Locate the cell with the specified text and output its (x, y) center coordinate. 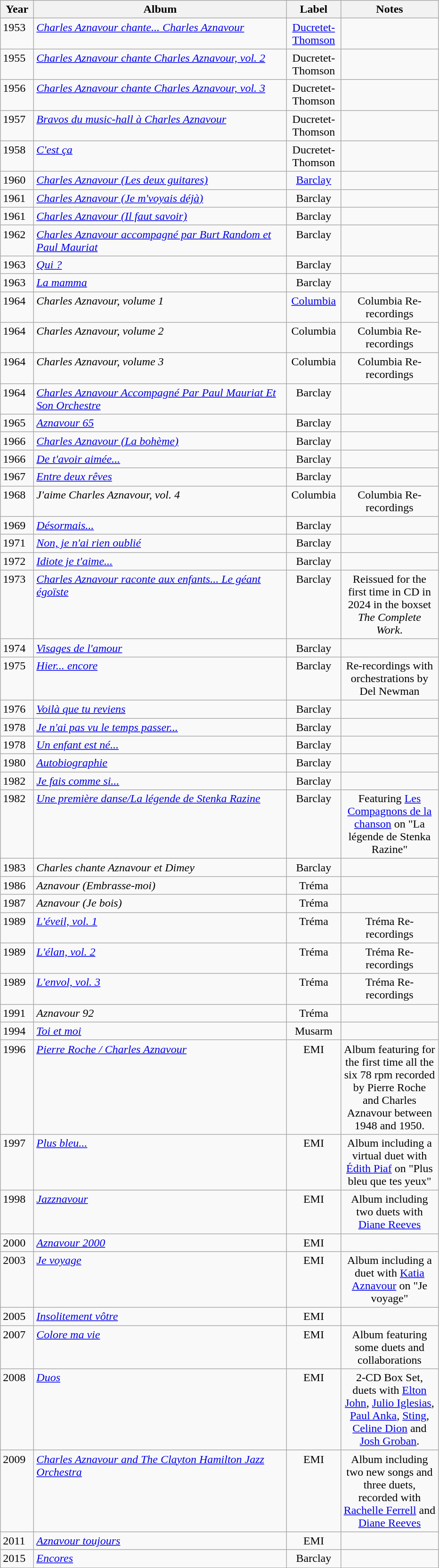
Charles Aznavour chante Charles Aznavour, vol. 3 (160, 95)
Charles Aznavour chante Charles Aznavour, vol. 2 (160, 64)
1987 (17, 903)
2-CD Box Set, duets with Elton John, Julio Iglesias, Paul Anka, Sting, Celine Dion and Josh Groban. (390, 1409)
Album featuring some duets and collaborations (390, 1347)
1975 (17, 678)
Colore ma vie (160, 1347)
De t'avoir aimée... (160, 459)
1967 (17, 477)
Album featuring for the first time all the six 78 rpm recorded by Pierre Roche and Charles Aznavour between 1948 and 1950. (390, 1087)
Aznavour (Embrasse-moi) (160, 885)
Featuring Les Compagnons de la chanson on "La légende de Stenka Razine" (390, 824)
1958 (17, 156)
1998 (17, 1212)
Duos (160, 1409)
Charles Aznavour raconte aux enfants... Le géant égoïste (160, 604)
Charles Aznavour, volume 3 (160, 368)
Aznavour 92 (160, 1013)
1969 (17, 525)
L'envol, vol. 3 (160, 989)
1994 (17, 1031)
1953 (17, 34)
Je fais comme si... (160, 781)
Aznavour 65 (160, 423)
Year (17, 9)
1973 (17, 604)
Charles Aznavour (La bohème) (160, 441)
Plus bleu... (160, 1162)
Charles Aznavour (Il faut savoir) (160, 216)
2005 (17, 1317)
L'élan, vol. 2 (160, 958)
Aznavour (Je bois) (160, 903)
1980 (17, 763)
1996 (17, 1087)
1972 (17, 561)
2000 (17, 1242)
Notes (390, 9)
Charles chante Aznavour et Dimey (160, 868)
Entre deux rêves (160, 477)
Idiote je t'aime... (160, 561)
Charles Aznavour, volume 1 (160, 307)
Charles Aznavour accompagné par Burt Random et Paul Mauriat (160, 240)
1956 (17, 95)
Un enfant est né... (160, 745)
Voilà que tu reviens (160, 709)
Toi et moi (160, 1031)
Visages de l'amour (160, 648)
2015 (17, 1559)
Charles Aznavour (Je m'voyais déjà) (160, 198)
1965 (17, 423)
Charles Aznavour Accompagné Par Paul Mauriat Et Son Orchestre (160, 399)
Album including two new songs and three duets, recorded with Rachelle Ferrell and Diane Reeves (390, 1491)
La mamma (160, 282)
Charles Aznavour chante... Charles Aznavour (160, 34)
1974 (17, 648)
Aznavour toujours (160, 1541)
Bravos du music-hall à Charles Aznavour (160, 125)
1960 (17, 180)
2007 (17, 1347)
1971 (17, 543)
Re-recordings with orchestrations by Del Newman (390, 678)
1957 (17, 125)
Pierre Roche / Charles Aznavour (160, 1087)
Une première danse/La légende de Stenka Razine (160, 824)
Label (314, 9)
Insolitement vôtre (160, 1317)
1962 (17, 240)
Qui ? (160, 265)
Autobiographie (160, 763)
Album (160, 9)
1955 (17, 64)
Encores (160, 1559)
C'est ça (160, 156)
Album including a duet with Katia Aznavour on "Je voyage" (390, 1279)
Charles Aznavour, volume 2 (160, 338)
Reissued for the first time in CD in 2024 in the boxset The Complete Work. (390, 604)
1991 (17, 1013)
L'éveil, vol. 1 (160, 927)
Non, je n'ai rien oublié (160, 543)
Aznavour 2000 (160, 1242)
Désormais... (160, 525)
1986 (17, 885)
2008 (17, 1409)
Musarm (314, 1031)
2011 (17, 1541)
Album including two duets with Diane Reeves (390, 1212)
Album including a virtual duet with Édith Piaf on "Plus bleu que tes yeux" (390, 1162)
1997 (17, 1162)
Charles Aznavour and The Clayton Hamilton Jazz Orchestra (160, 1491)
2009 (17, 1491)
2003 (17, 1279)
1983 (17, 868)
J'aime Charles Aznavour, vol. 4 (160, 501)
1968 (17, 501)
Je n'ai pas vu le temps passer... (160, 727)
Charles Aznavour (Les deux guitares) (160, 180)
Hier... encore (160, 678)
1976 (17, 709)
Je voyage (160, 1279)
Jazznavour (160, 1212)
